Return the [X, Y] coordinate for the center point of the cell that contains the specified text.  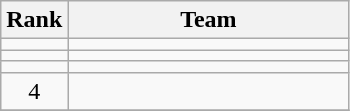
Rank [34, 20]
4 [34, 91]
Team [208, 20]
